Determine the (X, Y) coordinate at the center of the cell enclosing the given text.  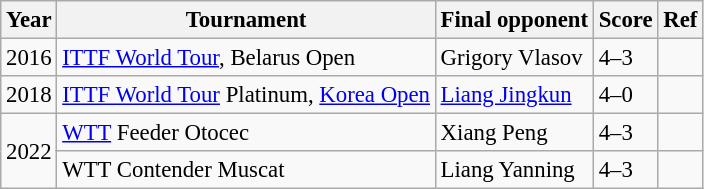
Final opponent (514, 20)
Ref (680, 20)
2018 (29, 95)
Year (29, 20)
Xiang Peng (514, 133)
Score (626, 20)
Liang Jingkun (514, 95)
ITTF World Tour, Belarus Open (246, 58)
2022 (29, 152)
2016 (29, 58)
WTT Feeder Otocec (246, 133)
4–0 (626, 95)
WTT Contender Muscat (246, 170)
Grigory Vlasov (514, 58)
Tournament (246, 20)
ITTF World Tour Platinum, Korea Open (246, 95)
Liang Yanning (514, 170)
